From the cell containing the given text, extract its center point as (X, Y) coordinate. 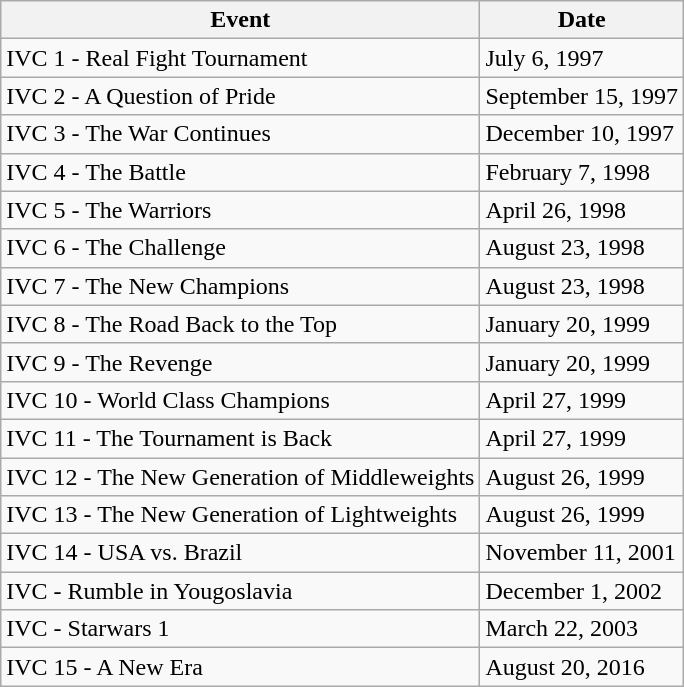
December 1, 2002 (582, 591)
IVC 12 - The New Generation of Middleweights (240, 477)
April 26, 1998 (582, 210)
IVC 13 - The New Generation of Lightweights (240, 515)
August 20, 2016 (582, 667)
IVC 9 - The Revenge (240, 362)
IVC 5 - The Warriors (240, 210)
IVC 7 - The New Champions (240, 286)
IVC 1 - Real Fight Tournament (240, 58)
IVC 14 - USA vs. Brazil (240, 553)
September 15, 1997 (582, 96)
IVC 2 - A Question of Pride (240, 96)
IVC - Starwars 1 (240, 629)
IVC 11 - The Tournament is Back (240, 438)
February 7, 1998 (582, 172)
IVC 8 - The Road Back to the Top (240, 324)
IVC - Rumble in Yougoslavia (240, 591)
IVC 6 - The Challenge (240, 248)
November 11, 2001 (582, 553)
March 22, 2003 (582, 629)
IVC 15 - A New Era (240, 667)
IVC 10 - World Class Champions (240, 400)
IVC 3 - The War Continues (240, 134)
July 6, 1997 (582, 58)
December 10, 1997 (582, 134)
Date (582, 20)
Event (240, 20)
IVC 4 - The Battle (240, 172)
